Extract the [X, Y] coordinate from the center of the cell holding the provided text.  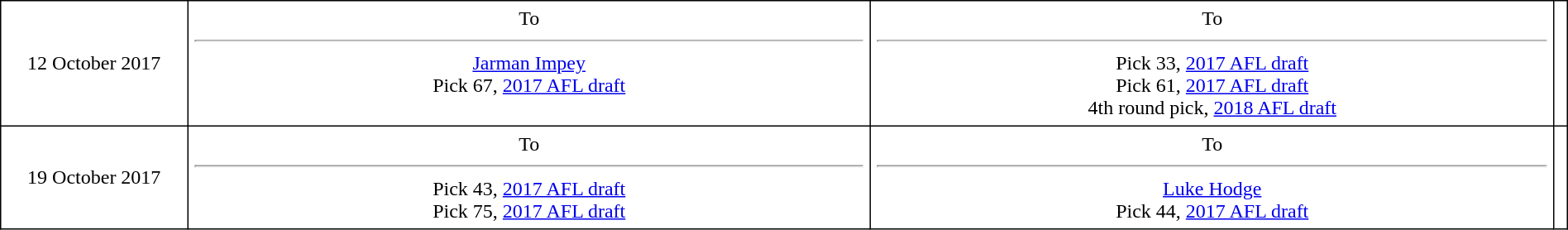
To Luke HodgePick 44, 2017 AFL draft [1212, 177]
To Pick 43, 2017 AFL draftPick 75, 2017 AFL draft [529, 177]
To Pick 33, 2017 AFL draftPick 61, 2017 AFL draft4th round pick, 2018 AFL draft [1212, 64]
19 October 2017 [94, 177]
To Jarman ImpeyPick 67, 2017 AFL draft [529, 64]
12 October 2017 [94, 64]
